For the text-containing cell, return its midpoint in [x, y] coordinate format. 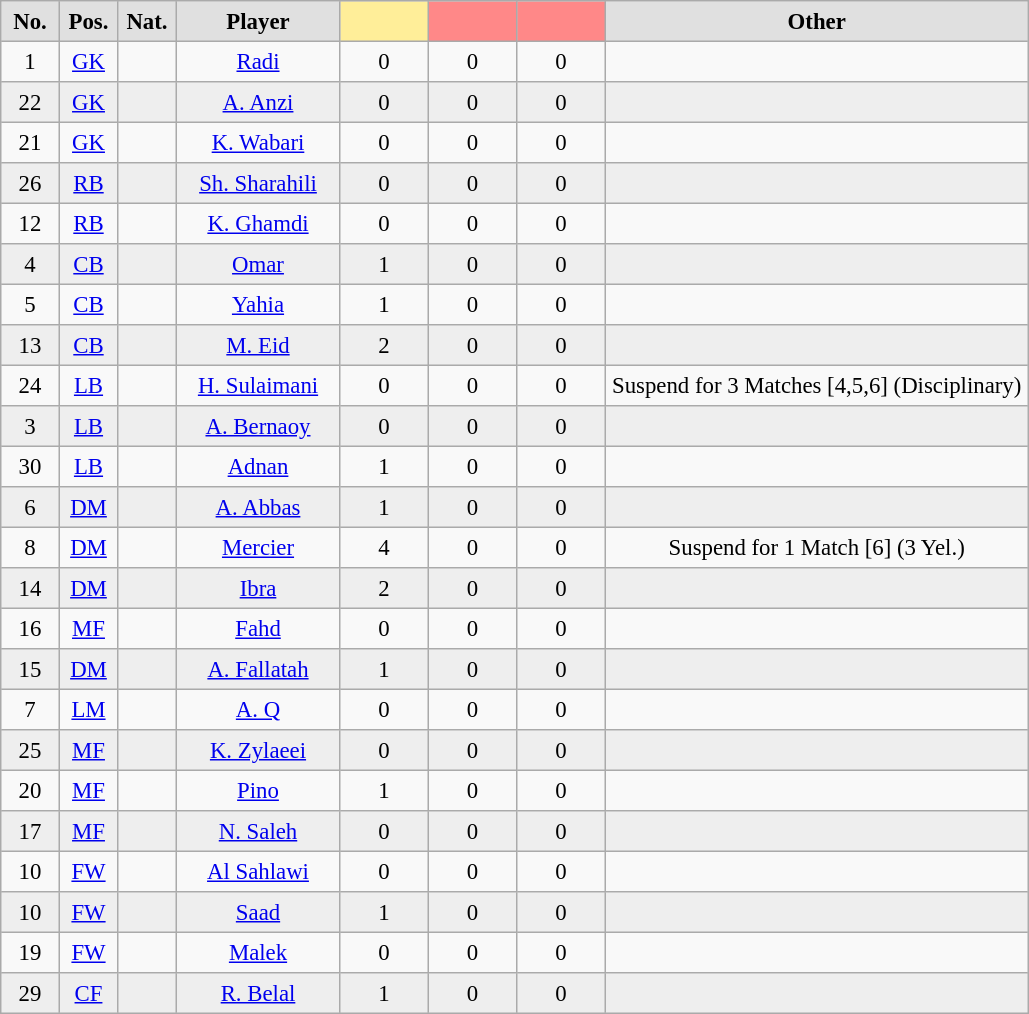
15 [30, 669]
R. Belal [258, 993]
24 [30, 385]
26 [30, 183]
5 [30, 304]
Other [816, 21]
N. Saleh [258, 831]
A. Anzi [258, 102]
3 [30, 426]
Sh. Sharahili [258, 183]
Fahd [258, 628]
Al Sahlawi [258, 871]
A. Abbas [258, 507]
K. Wabari [258, 142]
Suspend for 3 Matches [4,5,6] (Disciplinary) [816, 385]
30 [30, 466]
K. Zylaeei [258, 750]
Omar [258, 264]
LM [88, 709]
Mercier [258, 547]
19 [30, 952]
16 [30, 628]
7 [30, 709]
12 [30, 223]
A. Q [258, 709]
17 [30, 831]
22 [30, 102]
Yahia [258, 304]
Radi [258, 61]
Pos. [88, 21]
A. Fallatah [258, 669]
Pino [258, 790]
Adnan [258, 466]
No. [30, 21]
H. Sulaimani [258, 385]
20 [30, 790]
Suspend for 1 Match [6] (3 Yel.) [816, 547]
29 [30, 993]
Player [258, 21]
8 [30, 547]
K. Ghamdi [258, 223]
Malek [258, 952]
25 [30, 750]
13 [30, 345]
M. Eid [258, 345]
CF [88, 993]
Nat. [147, 21]
Ibra [258, 588]
14 [30, 588]
6 [30, 507]
Saad [258, 912]
21 [30, 142]
A. Bernaoy [258, 426]
